Provide the [x, y] coordinate of the cell's center where the given text is located.  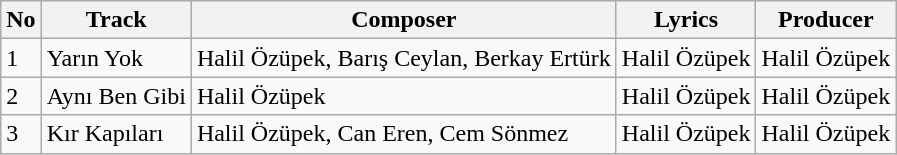
3 [21, 134]
Lyrics [686, 20]
Composer [404, 20]
Kır Kapıları [116, 134]
Halil Özüpek, Barış Ceylan, Berkay Ertürk [404, 58]
1 [21, 58]
2 [21, 96]
Producer [826, 20]
Aynı Ben Gibi [116, 96]
Track [116, 20]
No [21, 20]
Yarın Yok [116, 58]
Halil Özüpek, Can Eren, Cem Sönmez [404, 134]
